Search for the cell housing the specified text and yield its (x, y) center coordinate. 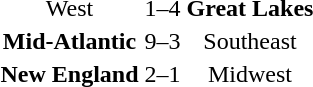
9–3 (162, 41)
